Output the [x, y] coordinate of the center of the cell containing the given text.  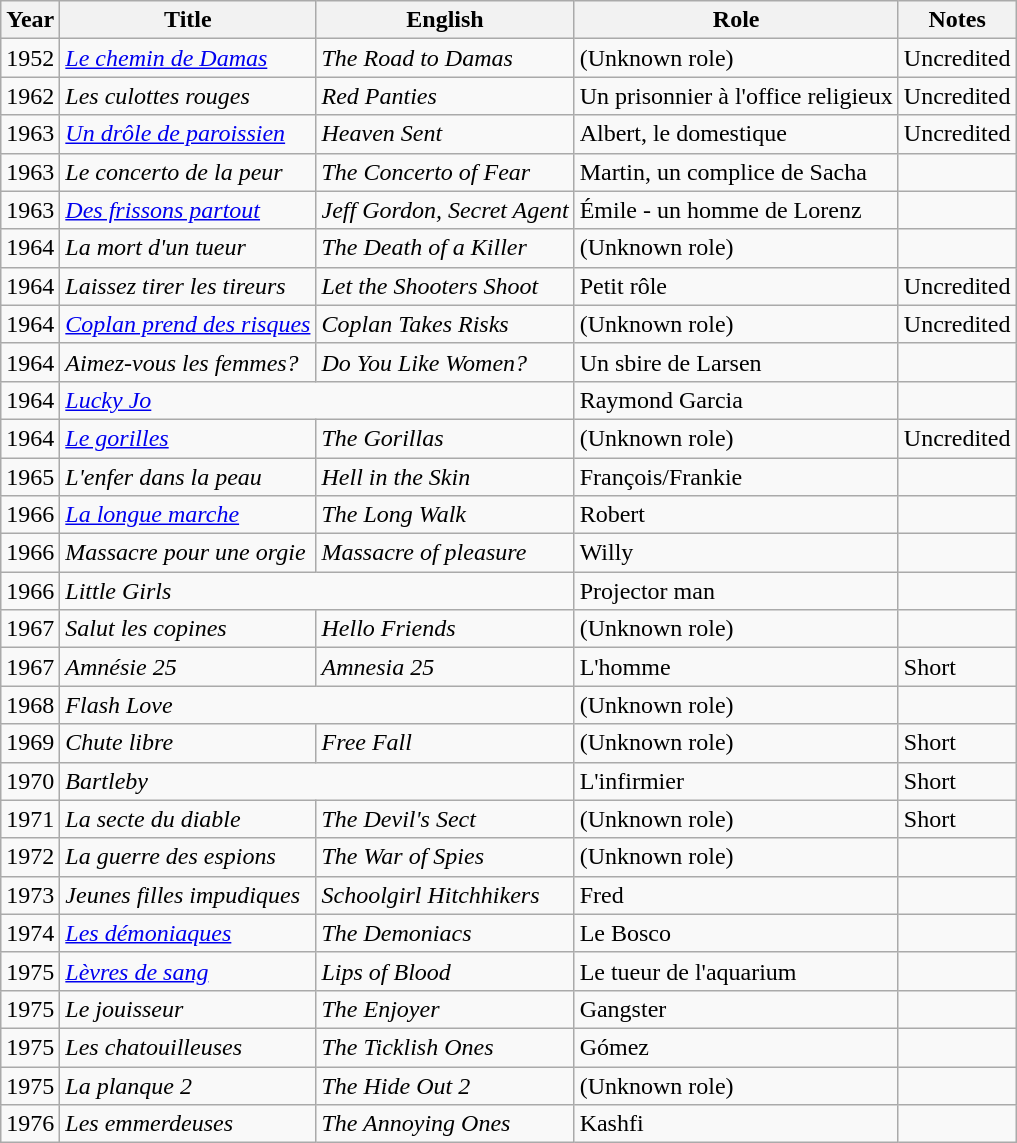
Heaven Sent [445, 134]
La secte du diable [188, 819]
Coplan prend des risques [188, 324]
Gangster [736, 1009]
Chute libre [188, 743]
Émile - un homme de Lorenz [736, 210]
Des frissons partout [188, 210]
1969 [30, 743]
Albert, le domestique [736, 134]
Les démoniaques [188, 933]
La guerre des espions [188, 857]
Laissez tirer les tireurs [188, 286]
Hello Friends [445, 629]
The Road to Damas [445, 58]
The Enjoyer [445, 1009]
The Hide Out 2 [445, 1085]
The Gorillas [445, 438]
1971 [30, 819]
Kashfi [736, 1124]
Role [736, 20]
Flash Love [317, 705]
The Demoniacs [445, 933]
English [445, 20]
Massacre pour une orgie [188, 553]
The Annoying Ones [445, 1124]
1970 [30, 781]
Jeff Gordon, Secret Agent [445, 210]
Un prisonnier à l'office religieux [736, 96]
Lèvres de sang [188, 971]
Les culottes rouges [188, 96]
Free Fall [445, 743]
Schoolgirl Hitchhikers [445, 895]
1976 [30, 1124]
Let the Shooters Shoot [445, 286]
Le gorilles [188, 438]
L'homme [736, 667]
Lucky Jo [317, 400]
Le concerto de la peur [188, 172]
Fred [736, 895]
Hell in the Skin [445, 477]
The Devil's Sect [445, 819]
Un drôle de paroissien [188, 134]
1952 [30, 58]
Title [188, 20]
1974 [30, 933]
Year [30, 20]
Little Girls [317, 591]
Un sbire de Larsen [736, 362]
Le tueur de l'aquarium [736, 971]
1972 [30, 857]
La planque 2 [188, 1085]
Willy [736, 553]
Les emmerdeuses [188, 1124]
La mort d'un tueur [188, 248]
The War of Spies [445, 857]
Amnésie 25 [188, 667]
L'infirmier [736, 781]
1962 [30, 96]
Raymond Garcia [736, 400]
Massacre of pleasure [445, 553]
Bartleby [317, 781]
Gómez [736, 1047]
Martin, un complice de Sacha [736, 172]
Les chatouilleuses [188, 1047]
The Death of a Killer [445, 248]
Red Panties [445, 96]
The Ticklish Ones [445, 1047]
Amnesia 25 [445, 667]
Do You Like Women? [445, 362]
Jeunes filles impudiques [188, 895]
Notes [957, 20]
Le jouisseur [188, 1009]
1968 [30, 705]
Salut les copines [188, 629]
Robert [736, 515]
1965 [30, 477]
The Long Walk [445, 515]
Coplan Takes Risks [445, 324]
Le Bosco [736, 933]
Projector man [736, 591]
1973 [30, 895]
Le chemin de Damas [188, 58]
François/Frankie [736, 477]
Aimez-vous les femmes? [188, 362]
La longue marche [188, 515]
The Concerto of Fear [445, 172]
Lips of Blood [445, 971]
Petit rôle [736, 286]
L'enfer dans la peau [188, 477]
